Detect which cell encompasses the target text, then output its (x, y) center coordinate. 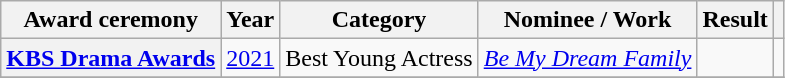
Category (379, 20)
Best Young Actress (379, 58)
Nominee / Work (588, 20)
Be My Dream Family (588, 58)
2021 (250, 58)
Result (735, 20)
Award ceremony (111, 20)
Year (250, 20)
KBS Drama Awards (111, 58)
